For the text-containing cell, return its midpoint in (X, Y) coordinate format. 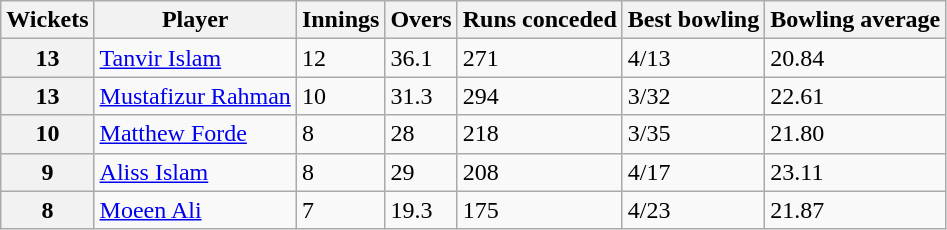
Matthew Forde (195, 134)
21.80 (856, 134)
23.11 (856, 172)
29 (421, 172)
208 (540, 172)
3/35 (693, 134)
Innings (340, 20)
4/13 (693, 58)
Bowling average (856, 20)
20.84 (856, 58)
Player (195, 20)
19.3 (421, 210)
12 (340, 58)
4/17 (693, 172)
Mustafizur Rahman (195, 96)
4/23 (693, 210)
Aliss Islam (195, 172)
Wickets (48, 20)
Best bowling (693, 20)
175 (540, 210)
22.61 (856, 96)
Tanvir Islam (195, 58)
36.1 (421, 58)
31.3 (421, 96)
9 (48, 172)
294 (540, 96)
21.87 (856, 210)
271 (540, 58)
7 (340, 210)
28 (421, 134)
Moeen Ali (195, 210)
3/32 (693, 96)
Runs conceded (540, 20)
218 (540, 134)
Overs (421, 20)
